Scan for the cell matching the given text and deliver its (x, y) coordinate at center. 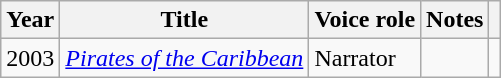
Notes (455, 20)
2003 (30, 58)
Year (30, 20)
Narrator (365, 58)
Pirates of the Caribbean (184, 58)
Title (184, 20)
Voice role (365, 20)
